Pinpoint the cell where the given text exists, returning its (X, Y) midpoint coordinate. 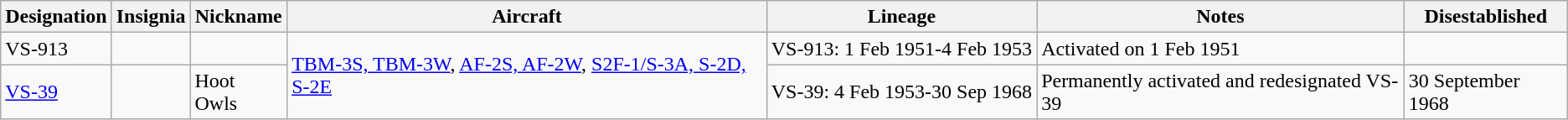
VS-913: 1 Feb 1951-4 Feb 1953 (901, 49)
Aircraft (528, 17)
Designation (56, 17)
Lineage (901, 17)
Hoot Owls (239, 92)
VS-913 (56, 49)
Insignia (151, 17)
VS-39 (56, 92)
Activated on 1 Feb 1951 (1221, 49)
30 September 1968 (1486, 92)
Notes (1221, 17)
Permanently activated and redesignated VS-39 (1221, 92)
TBM-3S, TBM-3W, AF-2S, AF-2W, S2F-1/S-3A, S-2D, S-2E (528, 76)
VS-39: 4 Feb 1953-30 Sep 1968 (901, 92)
Disestablished (1486, 17)
Nickname (239, 17)
